Locate the cell with the specified text and output its [X, Y] center coordinate. 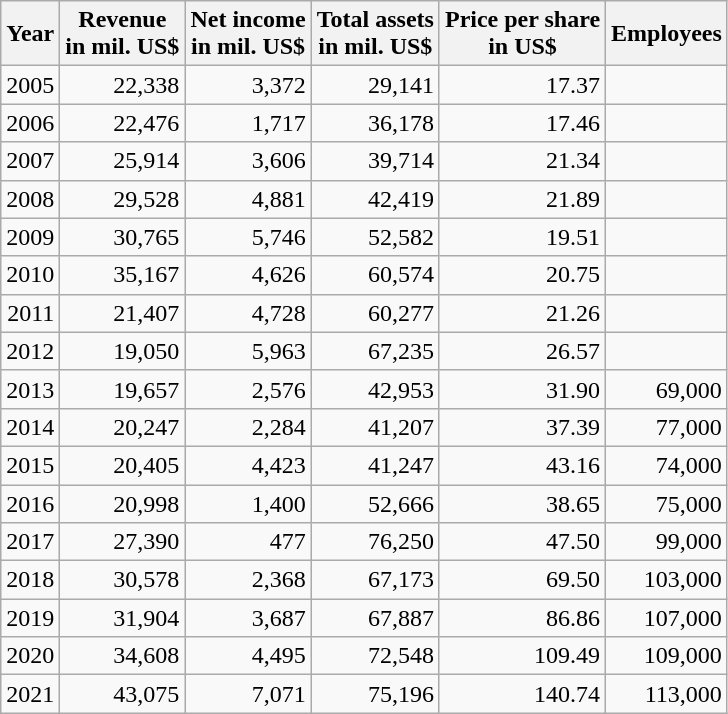
19,657 [122, 389]
5,746 [248, 237]
5,963 [248, 351]
109.49 [522, 656]
30,765 [122, 237]
2011 [30, 313]
2010 [30, 275]
41,207 [375, 427]
2005 [30, 85]
60,574 [375, 275]
29,528 [122, 199]
21,407 [122, 313]
3,372 [248, 85]
67,235 [375, 351]
Year [30, 34]
113,000 [667, 694]
77,000 [667, 427]
86.86 [522, 618]
72,548 [375, 656]
20,998 [122, 503]
2012 [30, 351]
47.50 [522, 542]
43,075 [122, 694]
26.57 [522, 351]
4,728 [248, 313]
20,405 [122, 465]
4,423 [248, 465]
21.26 [522, 313]
Employees [667, 34]
20,247 [122, 427]
67,173 [375, 580]
Net incomein mil. US$ [248, 34]
3,687 [248, 618]
20.75 [522, 275]
2007 [30, 161]
39,714 [375, 161]
42,419 [375, 199]
Total assetsin mil. US$ [375, 34]
25,914 [122, 161]
2,368 [248, 580]
37.39 [522, 427]
36,178 [375, 123]
2020 [30, 656]
2008 [30, 199]
29,141 [375, 85]
34,608 [122, 656]
2018 [30, 580]
17.37 [522, 85]
75,196 [375, 694]
2019 [30, 618]
41,247 [375, 465]
140.74 [522, 694]
30,578 [122, 580]
27,390 [122, 542]
1,400 [248, 503]
2014 [30, 427]
2013 [30, 389]
1,717 [248, 123]
69.50 [522, 580]
19,050 [122, 351]
103,000 [667, 580]
43.16 [522, 465]
2021 [30, 694]
74,000 [667, 465]
22,338 [122, 85]
38.65 [522, 503]
3,606 [248, 161]
7,071 [248, 694]
Price per sharein US$ [522, 34]
21.34 [522, 161]
60,277 [375, 313]
107,000 [667, 618]
75,000 [667, 503]
42,953 [375, 389]
2006 [30, 123]
31.90 [522, 389]
2016 [30, 503]
2017 [30, 542]
4,495 [248, 656]
109,000 [667, 656]
52,582 [375, 237]
76,250 [375, 542]
22,476 [122, 123]
Revenuein mil. US$ [122, 34]
2,576 [248, 389]
2,284 [248, 427]
2015 [30, 465]
67,887 [375, 618]
31,904 [122, 618]
99,000 [667, 542]
17.46 [522, 123]
4,881 [248, 199]
2009 [30, 237]
19.51 [522, 237]
4,626 [248, 275]
35,167 [122, 275]
477 [248, 542]
52,666 [375, 503]
69,000 [667, 389]
21.89 [522, 199]
